From the cell containing the given text, extract its center point as (X, Y) coordinate. 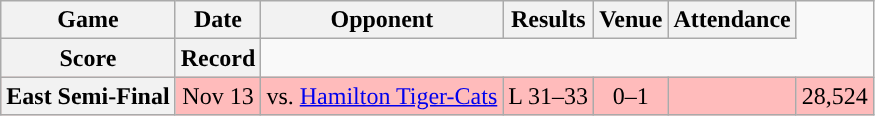
L 31–33 (548, 96)
vs. Hamilton Tiger-Cats (382, 96)
Opponent (382, 20)
Results (548, 20)
Game (88, 20)
Score (88, 58)
28,524 (834, 96)
Venue (631, 20)
0–1 (631, 96)
Nov 13 (218, 96)
East Semi-Final (88, 96)
Date (218, 20)
Attendance (732, 20)
Record (218, 58)
